From the cell containing the given text, extract its center point as (x, y) coordinate. 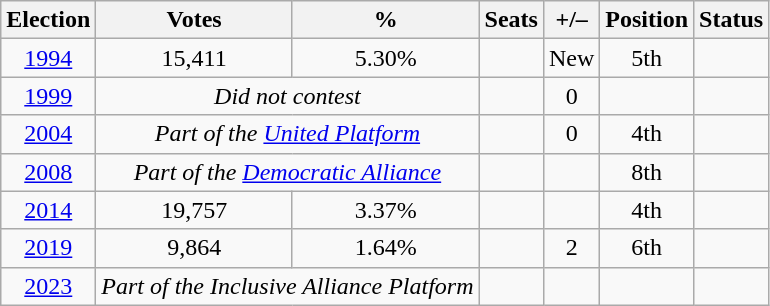
Part of the United Platform (288, 134)
6th (647, 248)
15,411 (194, 58)
1999 (48, 96)
Did not contest (288, 96)
3.37% (386, 210)
+/– (571, 20)
New (571, 58)
9,864 (194, 248)
2019 (48, 248)
5.30% (386, 58)
2023 (48, 286)
2014 (48, 210)
% (386, 20)
8th (647, 172)
Seats (511, 20)
1994 (48, 58)
2 (571, 248)
1.64% (386, 248)
5th (647, 58)
19,757 (194, 210)
Election (48, 20)
2004 (48, 134)
Part of the Inclusive Alliance Platform (288, 286)
2008 (48, 172)
Status (732, 20)
Part of the Democratic Alliance (288, 172)
Votes (194, 20)
Position (647, 20)
